Search for the cell housing the specified text and yield its [x, y] center coordinate. 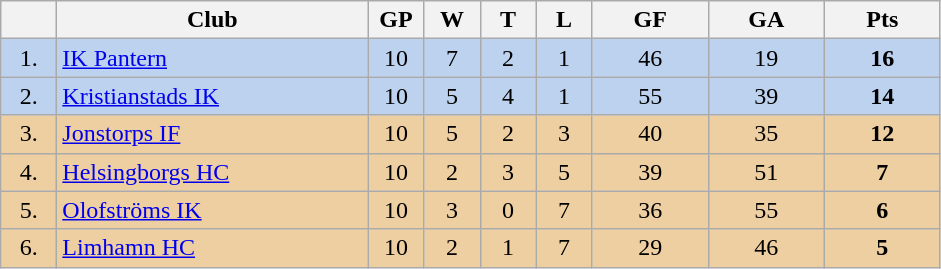
Club [212, 20]
IK Pantern [212, 58]
3. [29, 134]
51 [766, 172]
2. [29, 96]
16 [882, 58]
T [508, 20]
Pts [882, 20]
4 [508, 96]
4. [29, 172]
Olofströms IK [212, 210]
12 [882, 134]
0 [508, 210]
6. [29, 248]
1. [29, 58]
L [564, 20]
14 [882, 96]
Jonstorps IF [212, 134]
40 [650, 134]
6 [882, 210]
GA [766, 20]
35 [766, 134]
Helsingborgs HC [212, 172]
29 [650, 248]
W [452, 20]
36 [650, 210]
5. [29, 210]
19 [766, 58]
Limhamn HC [212, 248]
Kristianstads IK [212, 96]
GP [396, 20]
GF [650, 20]
